Capture the cell that displays the provided text and extract its [X, Y] central coordinate. 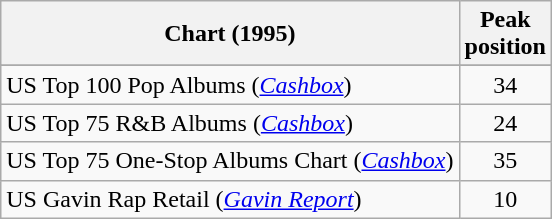
24 [505, 123]
US Top 100 Pop Albums (Cashbox) [230, 85]
US Top 75 R&B Albums (Cashbox) [230, 123]
10 [505, 199]
Chart (1995) [230, 34]
35 [505, 161]
US Gavin Rap Retail (Gavin Report) [230, 199]
Peakposition [505, 34]
34 [505, 85]
US Top 75 One-Stop Albums Chart (Cashbox) [230, 161]
